Detect which cell encompasses the target text, then output its [X, Y] center coordinate. 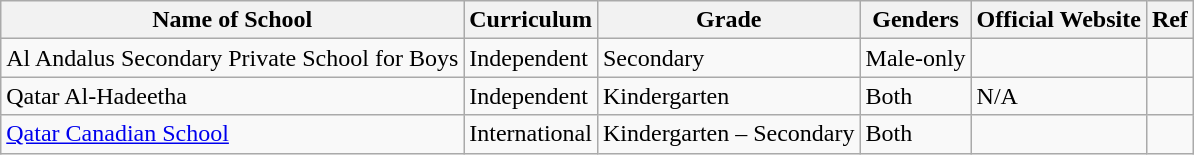
International [531, 134]
Qatar Canadian School [232, 134]
Genders [916, 20]
Al Andalus Secondary Private School for Boys [232, 58]
Kindergarten – Secondary [728, 134]
Ref [1170, 20]
Name of School [232, 20]
Curriculum [531, 20]
Male-only [916, 58]
Kindergarten [728, 96]
N/A [1058, 96]
Grade [728, 20]
Secondary [728, 58]
Official Website [1058, 20]
Qatar Al-Hadeetha [232, 96]
